Search for the cell housing the specified text and yield its (x, y) center coordinate. 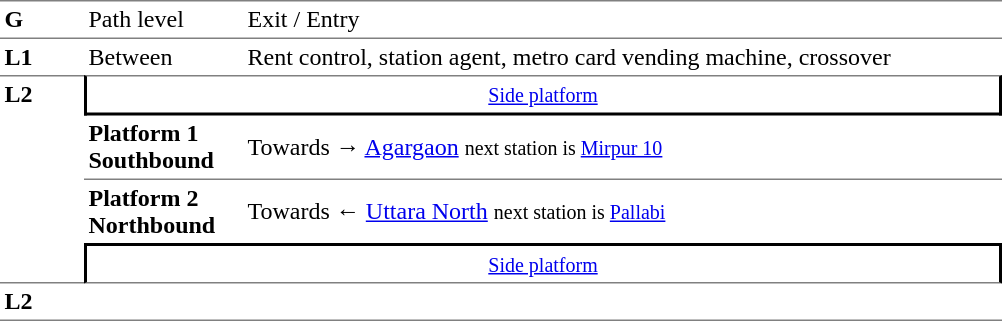
L1 (42, 57)
Towards → Agargaon next station is Mirpur 10 (622, 148)
Between (164, 57)
Exit / Entry (622, 20)
L2 (42, 179)
Platform 2Northbound (164, 212)
Path level (164, 20)
Platform 1Southbound (164, 148)
Rent control, station agent, metro card vending machine, crossover (622, 57)
Towards ← Uttara North next station is Pallabi (622, 212)
G (42, 20)
